Identify which cell holds the provided text, then report its (X, Y) central coordinate. 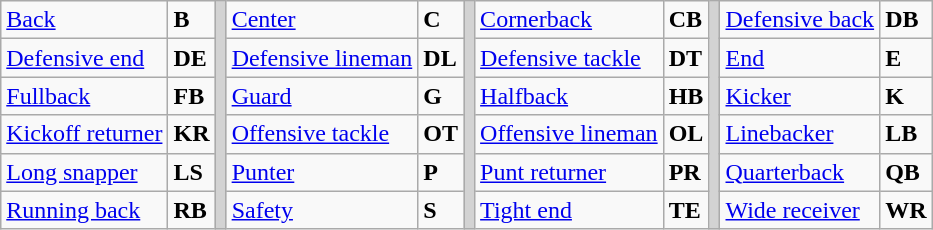
Safety (322, 210)
DL (441, 58)
E (906, 58)
Defensive end (84, 58)
HB (686, 96)
P (441, 172)
Kicker (800, 96)
Quarterback (800, 172)
FB (192, 96)
G (441, 96)
Offensive tackle (322, 134)
Halfback (570, 96)
Tight end (570, 210)
OL (686, 134)
Fullback (84, 96)
K (906, 96)
OT (441, 134)
WR (906, 210)
C (441, 20)
RB (192, 210)
Back (84, 20)
DB (906, 20)
DT (686, 58)
Defensive lineman (322, 58)
QB (906, 172)
Defensive tackle (570, 58)
Center (322, 20)
TE (686, 210)
CB (686, 20)
Long snapper (84, 172)
Defensive back (800, 20)
PR (686, 172)
Wide receiver (800, 210)
End (800, 58)
Punter (322, 172)
Linebacker (800, 134)
LB (906, 134)
Offensive lineman (570, 134)
Guard (322, 96)
Kickoff returner (84, 134)
Cornerback (570, 20)
Running back (84, 210)
S (441, 210)
KR (192, 134)
DE (192, 58)
B (192, 20)
Punt returner (570, 172)
LS (192, 172)
